Extract the (x, y) coordinate from the center of the cell holding the provided text.  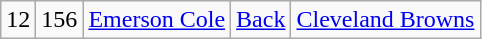
Cleveland Browns (386, 20)
156 (60, 20)
12 (18, 20)
Emerson Cole (157, 20)
Back (261, 20)
